Pinpoint the cell where the given text exists, returning its [X, Y] midpoint coordinate. 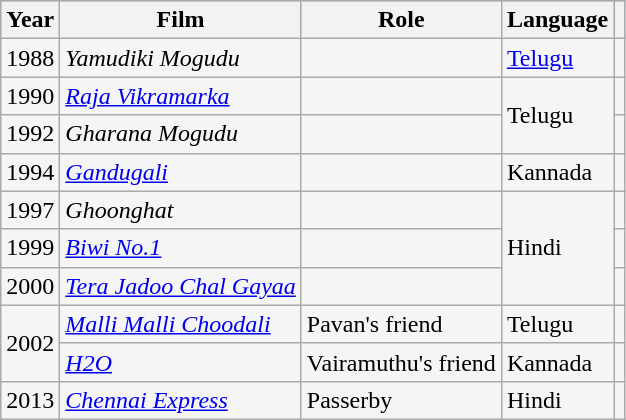
Pavan's friend [401, 324]
1994 [30, 172]
Ghoonghat [181, 210]
Gandugali [181, 172]
1988 [30, 58]
1997 [30, 210]
Year [30, 20]
Malli Malli Choodali [181, 324]
2002 [30, 343]
2000 [30, 286]
Language [557, 20]
Yamudiki Mogudu [181, 58]
Passerby [401, 400]
Biwi No.1 [181, 248]
Role [401, 20]
Tera Jadoo Chal Gayaa [181, 286]
2013 [30, 400]
Chennai Express [181, 400]
1990 [30, 96]
1992 [30, 134]
Vairamuthu's friend [401, 362]
H2O [181, 362]
Film [181, 20]
1999 [30, 248]
Raja Vikramarka [181, 96]
Gharana Mogudu [181, 134]
